Return the (X, Y) coordinate for the center point of the cell that contains the specified text.  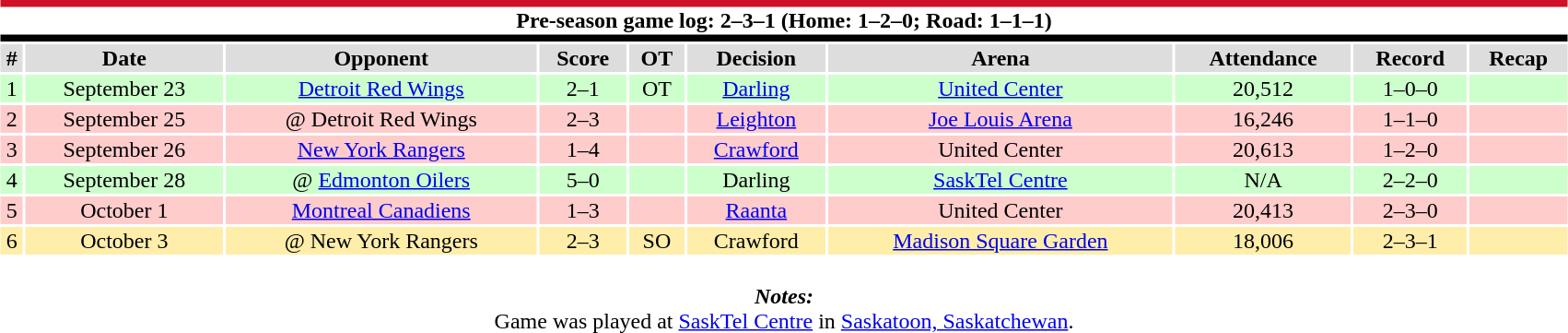
5–0 (582, 180)
Joe Louis Arena (1000, 119)
Score (582, 58)
1–1–0 (1410, 119)
2–1 (582, 89)
4 (12, 180)
18,006 (1263, 241)
Recap (1518, 58)
Attendance (1263, 58)
2–3–0 (1410, 210)
6 (12, 241)
New York Rangers (381, 149)
SO (657, 241)
16,246 (1263, 119)
Record (1410, 58)
@ New York Rangers (381, 241)
September 26 (125, 149)
1 (12, 89)
Leighton (756, 119)
5 (12, 210)
Arena (1000, 58)
Montreal Canadiens (381, 210)
# (12, 58)
@ Detroit Red Wings (381, 119)
1–3 (582, 210)
October 3 (125, 241)
September 23 (125, 89)
Opponent (381, 58)
SaskTel Centre (1000, 180)
Madison Square Garden (1000, 241)
Detroit Red Wings (381, 89)
2 (12, 119)
@ Edmonton Oilers (381, 180)
N/A (1263, 180)
1–2–0 (1410, 149)
2–3–1 (1410, 241)
Raanta (756, 210)
September 25 (125, 119)
October 1 (125, 210)
Date (125, 58)
1–0–0 (1410, 89)
September 28 (125, 180)
1–4 (582, 149)
Decision (756, 58)
20,613 (1263, 149)
Pre-season game log: 2–3–1 (Home: 1–2–0; Road: 1–1–1) (784, 20)
3 (12, 149)
20,413 (1263, 210)
2–2–0 (1410, 180)
20,512 (1263, 89)
